Detect which cell encompasses the target text, then output its [x, y] center coordinate. 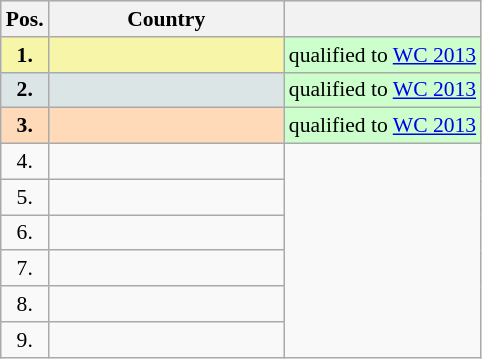
9. [25, 340]
Country [166, 19]
1. [25, 55]
6. [25, 233]
Pos. [25, 19]
2. [25, 90]
3. [25, 126]
7. [25, 269]
5. [25, 197]
8. [25, 304]
4. [25, 162]
